Return [x, y] of the center of cell containing provided text 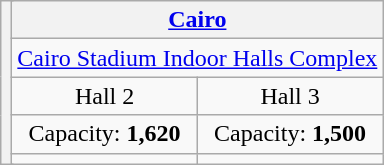
Capacity: 1,500 [290, 134]
Cairo Stadium Indoor Halls Complex [198, 58]
Hall 3 [290, 96]
Capacity: 1,620 [105, 134]
Cairo [198, 20]
Hall 2 [105, 96]
